Search for the cell housing the specified text and yield its (X, Y) center coordinate. 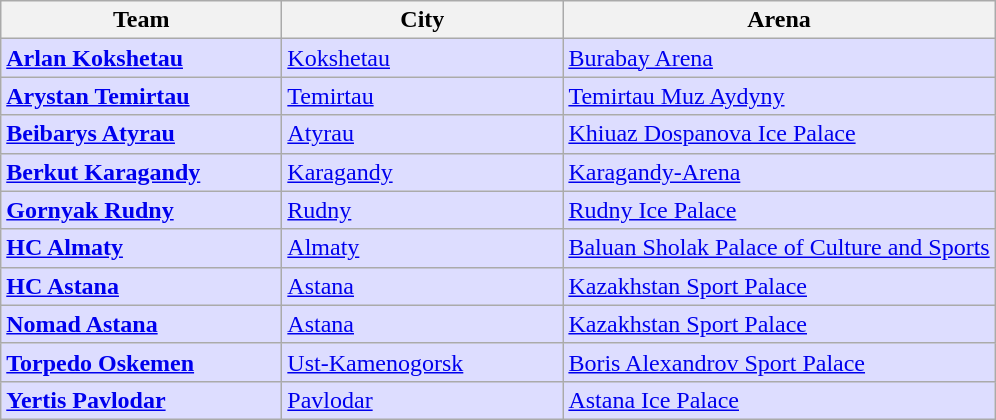
Berkut Karagandy (142, 172)
Torpedo Oskemen (142, 362)
Baluan Sholak Palace of Culture and Sports (779, 248)
Khiuaz Dospanova Ice Palace (779, 134)
Temirtau Muz Aydyny (779, 96)
Rudny Ice Palace (779, 210)
Boris Alexandrov Sport Palace (779, 362)
Almaty (422, 248)
Beibarys Atyrau (142, 134)
Ust-Kamenogorsk (422, 362)
Arena (779, 20)
Atyrau (422, 134)
Arystan Temirtau (142, 96)
Burabay Arena (779, 58)
Arlan Kokshetau (142, 58)
HC Almaty (142, 248)
City (422, 20)
Pavlodar (422, 400)
Team (142, 20)
Gornyak Rudny (142, 210)
Kokshetau (422, 58)
Karagandy (422, 172)
HC Astana (142, 286)
Yertis Pavlodar (142, 400)
Temirtau (422, 96)
Astana Ice Palace (779, 400)
Karagandy-Arena (779, 172)
Rudny (422, 210)
Nomad Astana (142, 324)
